Detect which cell encompasses the target text, then output its [X, Y] center coordinate. 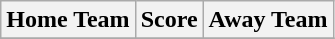
Away Team [268, 20]
Score [169, 20]
Home Team [68, 20]
